Provide the [X, Y] coordinate of the cell's center where the given text is located.  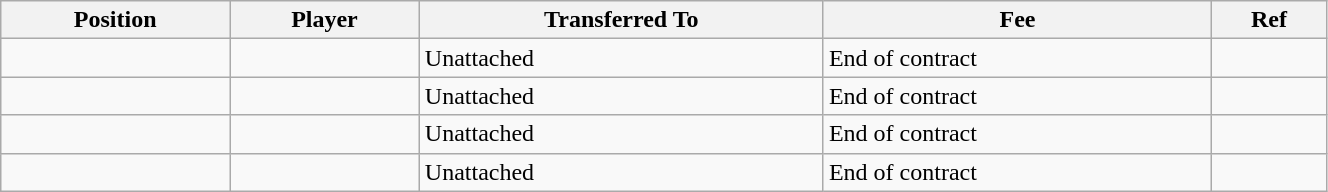
Transferred To [621, 20]
Player [325, 20]
Ref [1270, 20]
Position [116, 20]
Fee [1017, 20]
